Return the (X, Y) coordinate for the center point of the cell that contains the specified text.  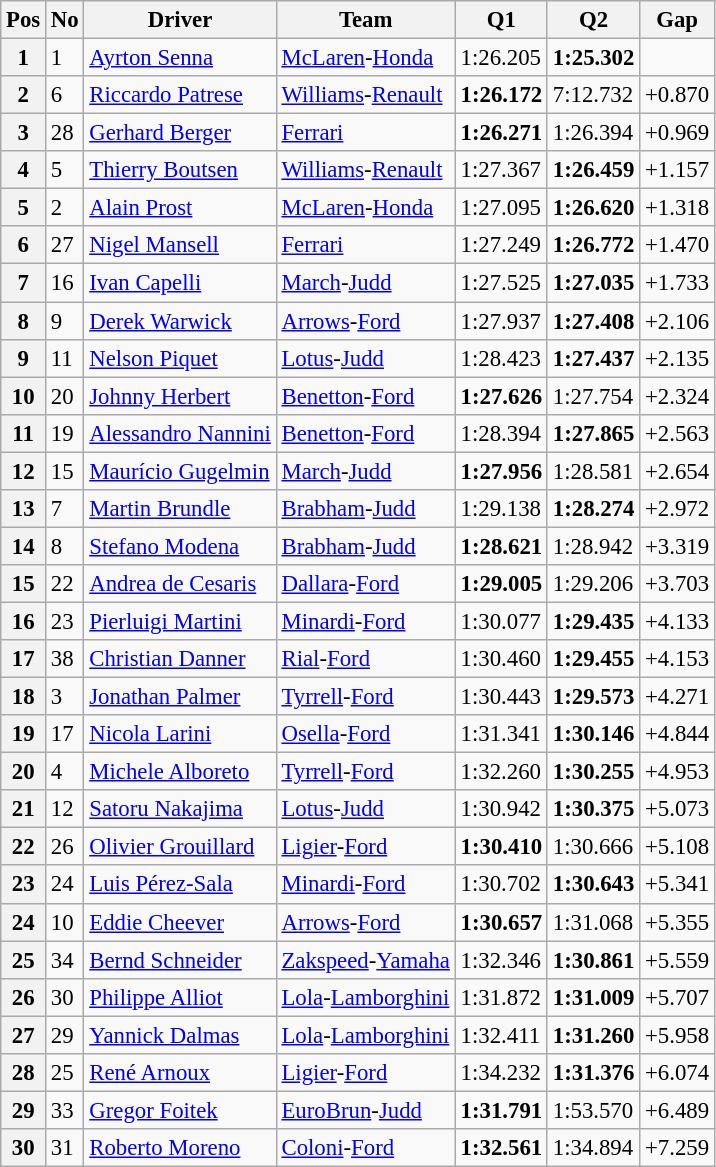
Gap (678, 20)
+5.355 (678, 922)
1:30.702 (501, 885)
Martin Brundle (180, 509)
1:27.937 (501, 321)
1:30.666 (593, 847)
+1.157 (678, 170)
Johnny Herbert (180, 396)
1:29.005 (501, 584)
Driver (180, 20)
1:27.437 (593, 358)
+1.733 (678, 283)
1:27.754 (593, 396)
+4.133 (678, 621)
1:31.341 (501, 734)
1:28.581 (593, 471)
1:32.561 (501, 1148)
René Arnoux (180, 1073)
Maurício Gugelmin (180, 471)
Alessandro Nannini (180, 433)
Stefano Modena (180, 546)
+5.958 (678, 1035)
Team (366, 20)
Rial-Ford (366, 659)
+6.074 (678, 1073)
1:29.138 (501, 509)
+5.707 (678, 997)
1:32.411 (501, 1035)
Nigel Mansell (180, 245)
+7.259 (678, 1148)
1:29.455 (593, 659)
1:30.077 (501, 621)
1:53.570 (593, 1110)
18 (24, 697)
34 (65, 960)
+2.106 (678, 321)
13 (24, 509)
1:28.394 (501, 433)
1:31.009 (593, 997)
Andrea de Cesaris (180, 584)
14 (24, 546)
Nelson Piquet (180, 358)
+2.135 (678, 358)
1:27.408 (593, 321)
1:27.249 (501, 245)
1:27.956 (501, 471)
Nicola Larini (180, 734)
+5.073 (678, 809)
33 (65, 1110)
+2.654 (678, 471)
Pos (24, 20)
Osella-Ford (366, 734)
Ayrton Senna (180, 58)
1:34.232 (501, 1073)
+6.489 (678, 1110)
Coloni-Ford (366, 1148)
1:31.068 (593, 922)
1:29.573 (593, 697)
Luis Pérez-Sala (180, 885)
Olivier Grouillard (180, 847)
1:30.942 (501, 809)
+2.563 (678, 433)
+0.969 (678, 133)
1:26.271 (501, 133)
Eddie Cheever (180, 922)
1:26.620 (593, 208)
+3.319 (678, 546)
Q1 (501, 20)
Gregor Foitek (180, 1110)
21 (24, 809)
1:27.525 (501, 283)
+4.953 (678, 772)
1:26.205 (501, 58)
1:30.443 (501, 697)
+2.324 (678, 396)
Zakspeed-Yamaha (366, 960)
Q2 (593, 20)
1:26.172 (501, 95)
No (65, 20)
1:31.791 (501, 1110)
+4.271 (678, 697)
+3.703 (678, 584)
1:31.872 (501, 997)
1:30.255 (593, 772)
+2.972 (678, 509)
+5.108 (678, 847)
Michele Alboreto (180, 772)
Dallara-Ford (366, 584)
1:28.621 (501, 546)
Derek Warwick (180, 321)
1:30.460 (501, 659)
Roberto Moreno (180, 1148)
1:29.435 (593, 621)
1:30.643 (593, 885)
1:31.260 (593, 1035)
Gerhard Berger (180, 133)
+0.870 (678, 95)
Yannick Dalmas (180, 1035)
+5.341 (678, 885)
Riccardo Patrese (180, 95)
+4.844 (678, 734)
1:30.657 (501, 922)
38 (65, 659)
1:32.260 (501, 772)
EuroBrun-Judd (366, 1110)
+5.559 (678, 960)
Jonathan Palmer (180, 697)
Alain Prost (180, 208)
1:29.206 (593, 584)
Philippe Alliot (180, 997)
1:26.772 (593, 245)
Bernd Schneider (180, 960)
31 (65, 1148)
1:31.376 (593, 1073)
1:30.375 (593, 809)
1:27.095 (501, 208)
1:34.894 (593, 1148)
1:28.274 (593, 509)
1:28.423 (501, 358)
1:27.626 (501, 396)
1:27.367 (501, 170)
+1.470 (678, 245)
1:30.146 (593, 734)
1:27.035 (593, 283)
1:30.410 (501, 847)
Thierry Boutsen (180, 170)
1:26.459 (593, 170)
1:26.394 (593, 133)
1:25.302 (593, 58)
1:27.865 (593, 433)
Ivan Capelli (180, 283)
7:12.732 (593, 95)
1:32.346 (501, 960)
+4.153 (678, 659)
+1.318 (678, 208)
Pierluigi Martini (180, 621)
Satoru Nakajima (180, 809)
1:28.942 (593, 546)
Christian Danner (180, 659)
1:30.861 (593, 960)
